Provide the [x, y] coordinate of the cell's center where the given text is located.  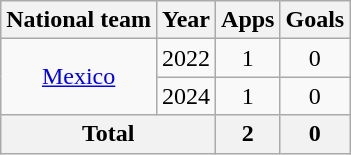
Goals [315, 20]
Apps [248, 20]
National team [79, 20]
2022 [186, 58]
Year [186, 20]
Mexico [79, 77]
2024 [186, 96]
Total [108, 134]
2 [248, 134]
